Search for the cell housing the specified text and yield its (x, y) center coordinate. 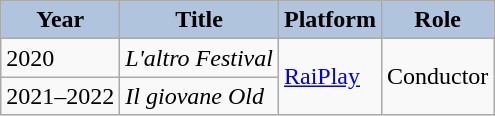
RaiPlay (330, 77)
Il giovane Old (200, 96)
Platform (330, 20)
2021–2022 (60, 96)
Conductor (437, 77)
L'altro Festival (200, 58)
Role (437, 20)
2020 (60, 58)
Year (60, 20)
Title (200, 20)
